Search for the cell housing the specified text and yield its (x, y) center coordinate. 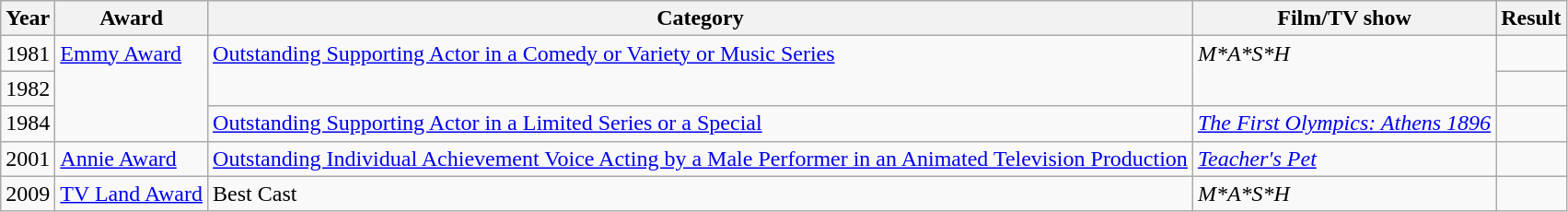
2009 (28, 194)
Award (132, 18)
Best Cast (701, 194)
Year (28, 18)
Outstanding Individual Achievement Voice Acting by a Male Performer in an Animated Television Production (701, 159)
Result (1531, 18)
Teacher's Pet (1344, 159)
The First Olympics: Athens 1896 (1344, 124)
Category (701, 18)
2001 (28, 159)
Annie Award (132, 159)
1981 (28, 53)
Outstanding Supporting Actor in a Limited Series or a Special (701, 124)
1982 (28, 88)
Emmy Award (132, 88)
TV Land Award (132, 194)
Film/TV show (1344, 18)
Outstanding Supporting Actor in a Comedy or Variety or Music Series (701, 71)
1984 (28, 124)
